Find where the given text appears and provide that cell's center as (x, y) coordinate. 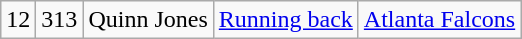
313 (60, 20)
12 (18, 20)
Quinn Jones (148, 20)
Running back (286, 20)
Atlanta Falcons (439, 20)
